Extract the [x, y] coordinate from the center of the cell holding the provided text.  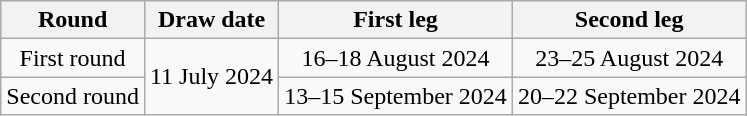
First leg [396, 20]
16–18 August 2024 [396, 58]
20–22 September 2024 [629, 96]
First round [73, 58]
Round [73, 20]
Second round [73, 96]
Second leg [629, 20]
23–25 August 2024 [629, 58]
11 July 2024 [211, 77]
13–15 September 2024 [396, 96]
Draw date [211, 20]
